Extract the (x, y) coordinate from the center of the cell holding the provided text.  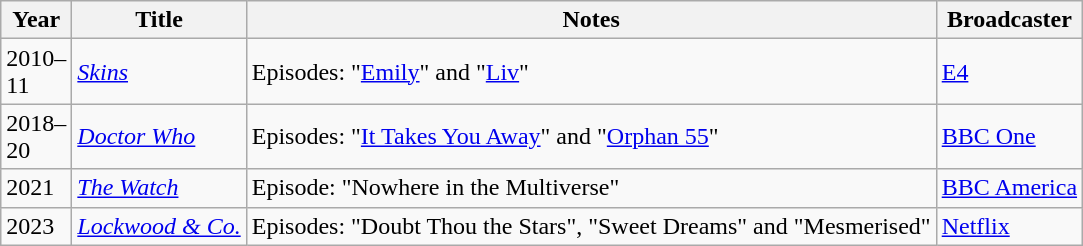
E4 (1009, 72)
Broadcaster (1009, 20)
BBC America (1009, 188)
Notes (591, 20)
2021 (36, 188)
Episodes: "Doubt Thou the Stars", "Sweet Dreams" and "Mesmerised" (591, 226)
Episodes: "It Takes You Away" and "Orphan 55" (591, 136)
2023 (36, 226)
The Watch (159, 188)
BBC One (1009, 136)
Episode: "Nowhere in the Multiverse" (591, 188)
Lockwood & Co. (159, 226)
Skins (159, 72)
Title (159, 20)
Doctor Who (159, 136)
2018–20 (36, 136)
Netflix (1009, 226)
Episodes: "Emily" and "Liv" (591, 72)
2010–11 (36, 72)
Year (36, 20)
